Locate the cell with the specified text and output its [X, Y] center coordinate. 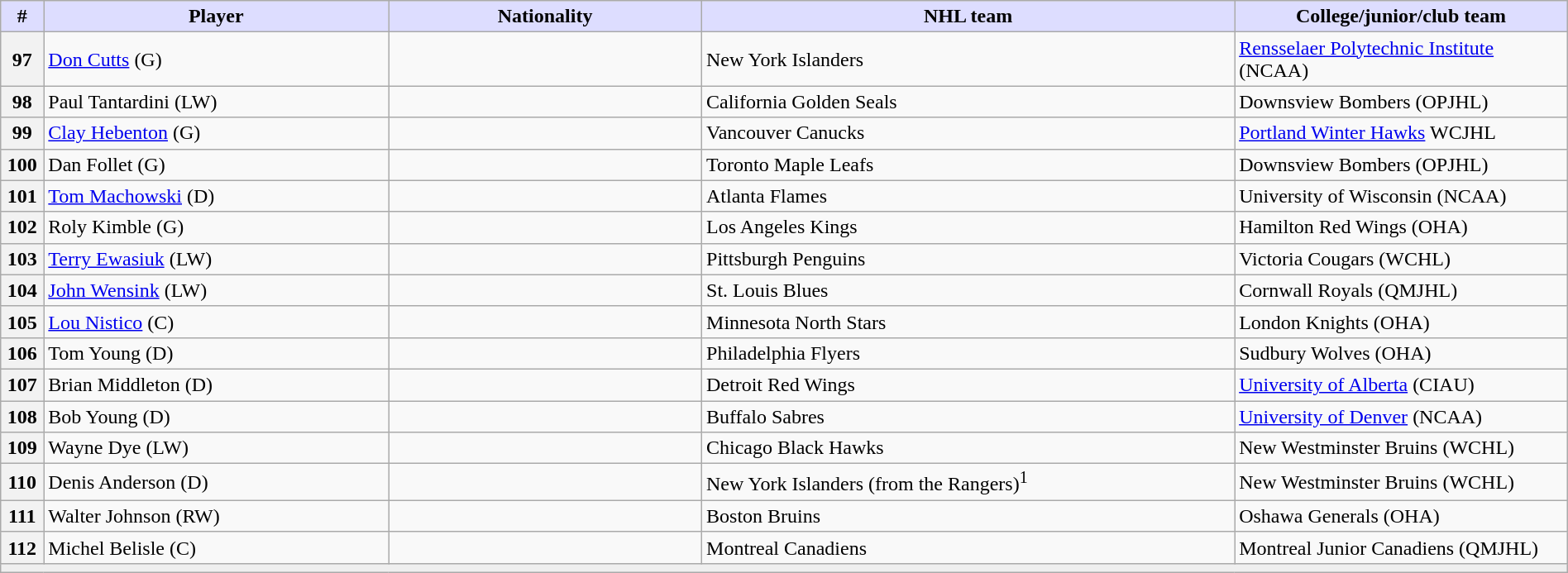
Clay Hebenton (G) [217, 133]
Michel Belisle (C) [217, 547]
Walter Johnson (RW) [217, 516]
104 [22, 290]
California Golden Seals [968, 102]
106 [22, 353]
Philadelphia Flyers [968, 353]
99 [22, 133]
105 [22, 322]
Toronto Maple Leafs [968, 165]
Don Cutts (G) [217, 60]
Los Angeles Kings [968, 227]
University of Wisconsin (NCAA) [1401, 196]
Brian Middleton (D) [217, 384]
Bob Young (D) [217, 416]
107 [22, 384]
NHL team [968, 17]
Paul Tantardini (LW) [217, 102]
Dan Follet (G) [217, 165]
Wayne Dye (LW) [217, 448]
# [22, 17]
Minnesota North Stars [968, 322]
Vancouver Canucks [968, 133]
Tom Young (D) [217, 353]
St. Louis Blues [968, 290]
Player [217, 17]
University of Denver (NCAA) [1401, 416]
Denis Anderson (D) [217, 483]
112 [22, 547]
Rensselaer Polytechnic Institute (NCAA) [1401, 60]
Montreal Canadiens [968, 547]
Detroit Red Wings [968, 384]
London Knights (OHA) [1401, 322]
University of Alberta (CIAU) [1401, 384]
Atlanta Flames [968, 196]
Cornwall Royals (QMJHL) [1401, 290]
College/junior/club team [1401, 17]
Roly Kimble (G) [217, 227]
109 [22, 448]
Portland Winter Hawks WCJHL [1401, 133]
Sudbury Wolves (OHA) [1401, 353]
Oshawa Generals (OHA) [1401, 516]
Chicago Black Hawks [968, 448]
Lou Nistico (C) [217, 322]
100 [22, 165]
101 [22, 196]
Hamilton Red Wings (OHA) [1401, 227]
110 [22, 483]
103 [22, 259]
108 [22, 416]
Terry Ewasiuk (LW) [217, 259]
Victoria Cougars (WCHL) [1401, 259]
New York Islanders [968, 60]
98 [22, 102]
97 [22, 60]
111 [22, 516]
Montreal Junior Canadiens (QMJHL) [1401, 547]
John Wensink (LW) [217, 290]
New York Islanders (from the Rangers)1 [968, 483]
Tom Machowski (D) [217, 196]
102 [22, 227]
Nationality [546, 17]
Pittsburgh Penguins [968, 259]
Boston Bruins [968, 516]
Buffalo Sabres [968, 416]
